For the text-containing cell, return its midpoint in [x, y] coordinate format. 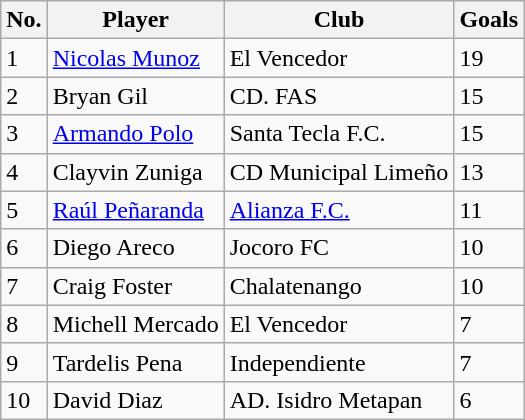
Diego Areco [136, 248]
AD. Isidro Metapan [339, 400]
11 [489, 210]
19 [489, 58]
Craig Foster [136, 286]
Tardelis Pena [136, 362]
CD Municipal Limeño [339, 172]
No. [24, 20]
Player [136, 20]
Armando Polo [136, 134]
Club [339, 20]
Bryan Gil [136, 96]
Clayvin Zuniga [136, 172]
4 [24, 172]
9 [24, 362]
2 [24, 96]
Michell Mercado [136, 324]
Independiente [339, 362]
5 [24, 210]
Goals [489, 20]
13 [489, 172]
David Diaz [136, 400]
CD. FAS [339, 96]
Alianza F.C. [339, 210]
3 [24, 134]
Raúl Peñaranda [136, 210]
Nicolas Munoz [136, 58]
Jocoro FC [339, 248]
8 [24, 324]
1 [24, 58]
Santa Tecla F.C. [339, 134]
Chalatenango [339, 286]
